Detect which cell encompasses the target text, then output its (x, y) center coordinate. 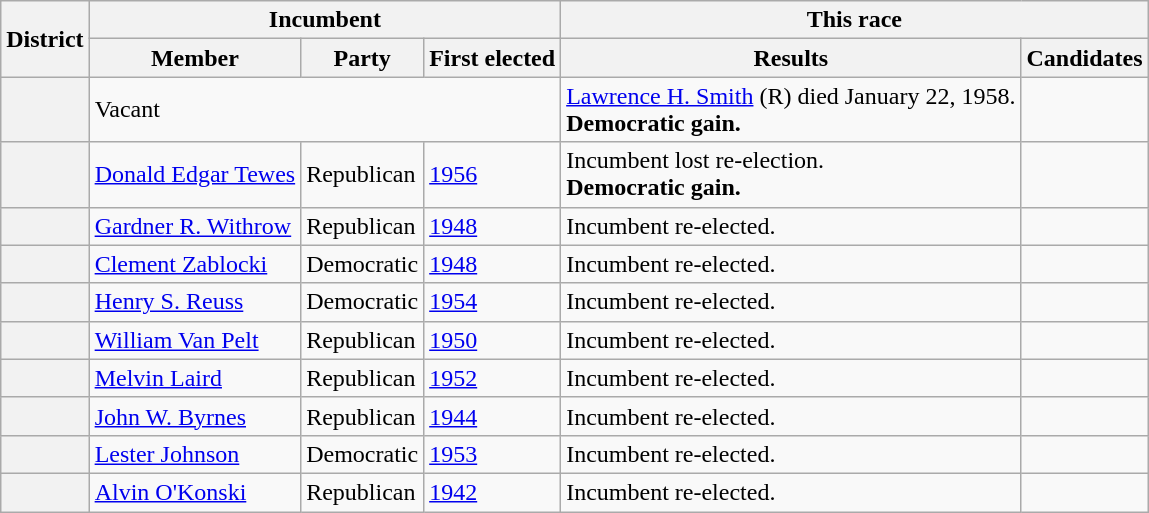
Lawrence H. Smith (R) died January 22, 1958.Democratic gain. (791, 110)
1956 (492, 174)
Party (362, 58)
1952 (492, 378)
This race (854, 20)
First elected (492, 58)
1953 (492, 454)
John W. Byrnes (195, 416)
District (45, 39)
1954 (492, 302)
Alvin O'Konski (195, 492)
1944 (492, 416)
William Van Pelt (195, 340)
1950 (492, 340)
Results (791, 58)
Incumbent lost re-election.Democratic gain. (791, 174)
Candidates (1084, 58)
Gardner R. Withrow (195, 226)
Melvin Laird (195, 378)
Incumbent (325, 20)
Lester Johnson (195, 454)
Donald Edgar Tewes (195, 174)
1942 (492, 492)
Clement Zablocki (195, 264)
Henry S. Reuss (195, 302)
Member (195, 58)
Vacant (325, 110)
